Search for the cell housing the specified text and yield its [x, y] center coordinate. 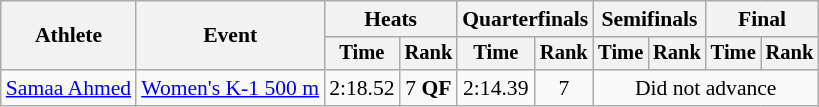
2:18.52 [362, 88]
Athlete [68, 36]
Heats [390, 19]
Final [762, 19]
Did not advance [706, 88]
7 [564, 88]
2:14.39 [496, 88]
Samaa Ahmed [68, 88]
Women's K-1 500 m [230, 88]
Quarterfinals [525, 19]
Semifinals [649, 19]
Event [230, 36]
7 QF [429, 88]
